Search for the cell housing the specified text and yield its (x, y) center coordinate. 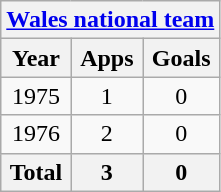
3 (106, 172)
Goals (180, 58)
2 (106, 134)
1 (106, 96)
1976 (36, 134)
Apps (106, 58)
1975 (36, 96)
Total (36, 172)
Wales national team (110, 20)
Year (36, 58)
